Find where the given text appears and provide that cell's center as [x, y] coordinate. 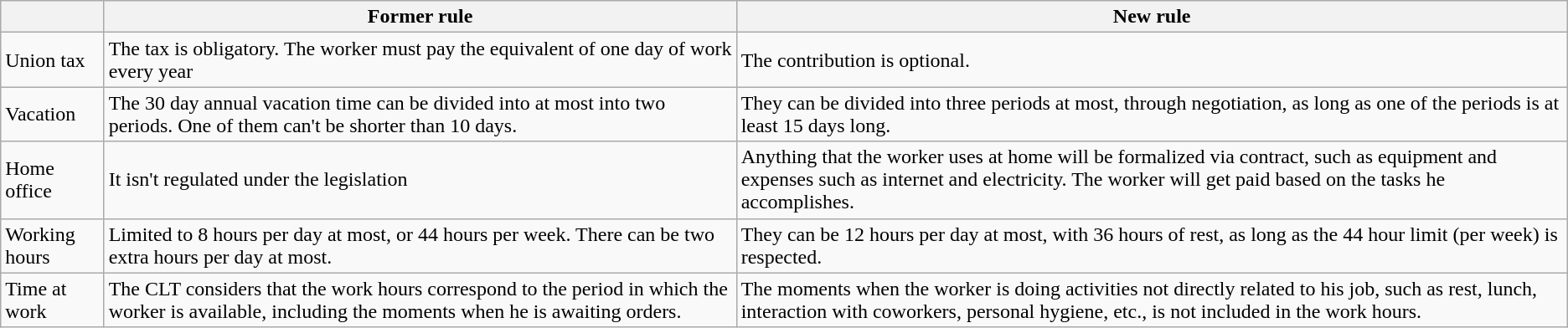
The contribution is optional. [1152, 60]
New rule [1152, 17]
Vacation [52, 114]
The 30 day annual vacation time can be divided into at most into two periods. One of them can't be shorter than 10 days. [420, 114]
Working hours [52, 246]
Home office [52, 180]
Time at work [52, 300]
Union tax [52, 60]
It isn't regulated under the legislation [420, 180]
The CLT considers that the work hours correspond to the period in which the worker is available, including the moments when he is awaiting orders. [420, 300]
They can be 12 hours per day at most, with 36 hours of rest, as long as the 44 hour limit (per week) is respected. [1152, 246]
Limited to 8 hours per day at most, or 44 hours per week. There can be two extra hours per day at most. [420, 246]
They can be divided into three periods at most, through negotiation, as long as one of the periods is at least 15 days long. [1152, 114]
The tax is obligatory. The worker must pay the equivalent of one day of work every year [420, 60]
Former rule [420, 17]
